Capture the cell that displays the provided text and extract its [X, Y] central coordinate. 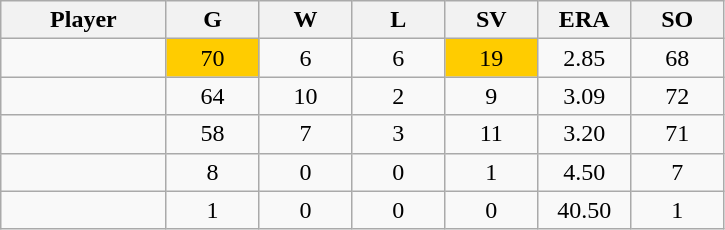
SV [492, 20]
3 [398, 134]
4.50 [584, 172]
58 [212, 134]
64 [212, 96]
ERA [584, 20]
Player [84, 20]
11 [492, 134]
71 [678, 134]
3.20 [584, 134]
L [398, 20]
2.85 [584, 58]
2 [398, 96]
G [212, 20]
9 [492, 96]
72 [678, 96]
10 [306, 96]
19 [492, 58]
70 [212, 58]
3.09 [584, 96]
8 [212, 172]
68 [678, 58]
40.50 [584, 210]
SO [678, 20]
W [306, 20]
